Locate the cell with the specified text and output its [x, y] center coordinate. 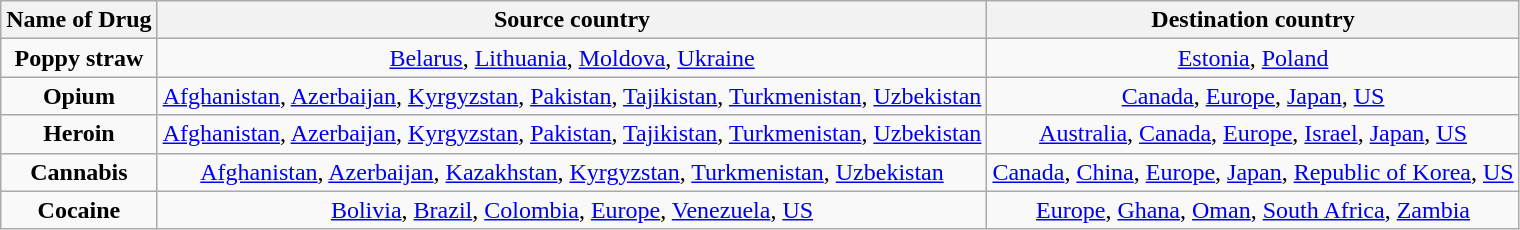
Bolivia, Brazil, Colombia, Europe, Venezuela, US [572, 210]
Canada, China, Europe, Japan, Republic of Korea, US [1253, 172]
Destination country [1253, 20]
Source country [572, 20]
Estonia, Poland [1253, 58]
Belarus, Lithuania, Moldova, Ukraine [572, 58]
Opium [79, 96]
Cannabis [79, 172]
Canada, Europe, Japan, US [1253, 96]
Europe, Ghana, Oman, South Africa, Zambia [1253, 210]
Heroin [79, 134]
Cocaine [79, 210]
Afghanistan, Azerbaijan, Kazakhstan, Kyrgyzstan, Turkmenistan, Uzbekistan [572, 172]
Name of Drug [79, 20]
Poppy straw [79, 58]
Australia, Canada, Europe, Israel, Japan, US [1253, 134]
